From the cell containing the given text, extract its center point as [X, Y] coordinate. 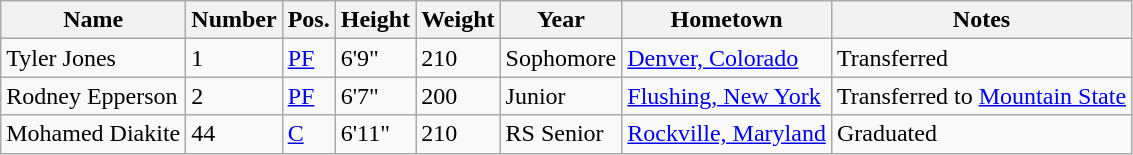
Graduated [981, 134]
Sophomore [561, 58]
C [308, 134]
Junior [561, 96]
Flushing, New York [727, 96]
Height [375, 20]
Notes [981, 20]
6'11" [375, 134]
44 [234, 134]
200 [458, 96]
6'7" [375, 96]
6'9" [375, 58]
Weight [458, 20]
Denver, Colorado [727, 58]
Year [561, 20]
Pos. [308, 20]
2 [234, 96]
Transferred to Mountain State [981, 96]
Rockville, Maryland [727, 134]
Number [234, 20]
Hometown [727, 20]
Rodney Epperson [94, 96]
Name [94, 20]
1 [234, 58]
Transferred [981, 58]
Mohamed Diakite [94, 134]
Tyler Jones [94, 58]
RS Senior [561, 134]
